Return [x, y] of the center of cell containing provided text 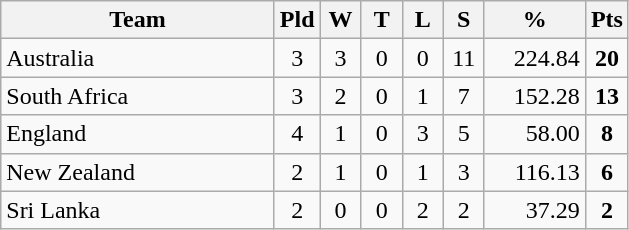
11 [464, 58]
L [422, 20]
13 [606, 96]
% [534, 20]
Team [138, 20]
8 [606, 134]
7 [464, 96]
Sri Lanka [138, 210]
W [340, 20]
224.84 [534, 58]
152.28 [534, 96]
37.29 [534, 210]
4 [297, 134]
116.13 [534, 172]
Pld [297, 20]
Pts [606, 20]
Australia [138, 58]
6 [606, 172]
20 [606, 58]
England [138, 134]
New Zealand [138, 172]
5 [464, 134]
South Africa [138, 96]
58.00 [534, 134]
S [464, 20]
T [382, 20]
